Provide the [x, y] coordinate of the cell's center where the given text is located.  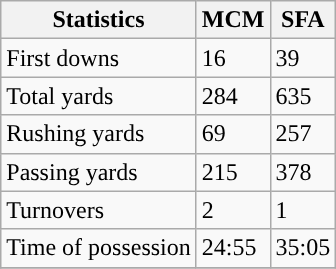
635 [303, 96]
Time of possession [99, 248]
Turnovers [99, 210]
Total yards [99, 96]
39 [303, 58]
SFA [303, 20]
Rushing yards [99, 134]
2 [233, 210]
35:05 [303, 248]
284 [233, 96]
24:55 [233, 248]
257 [303, 134]
215 [233, 172]
69 [233, 134]
1 [303, 210]
Statistics [99, 20]
378 [303, 172]
16 [233, 58]
MCM [233, 20]
First downs [99, 58]
Passing yards [99, 172]
